Return the [x, y] coordinate for the center point of the cell that contains the specified text.  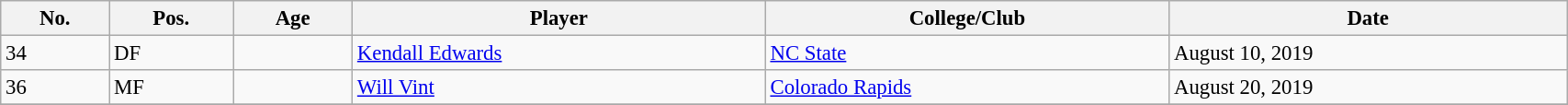
Date [1369, 18]
Player [559, 18]
Colorado Rapids [967, 87]
Kendall Edwards [559, 53]
August 20, 2019 [1369, 87]
DF [171, 53]
36 [55, 87]
Pos. [171, 18]
College/Club [967, 18]
August 10, 2019 [1369, 53]
34 [55, 53]
NC State [967, 53]
No. [55, 18]
Will Vint [559, 87]
Age [293, 18]
MF [171, 87]
